Find where the given text appears and provide that cell's center as [X, Y] coordinate. 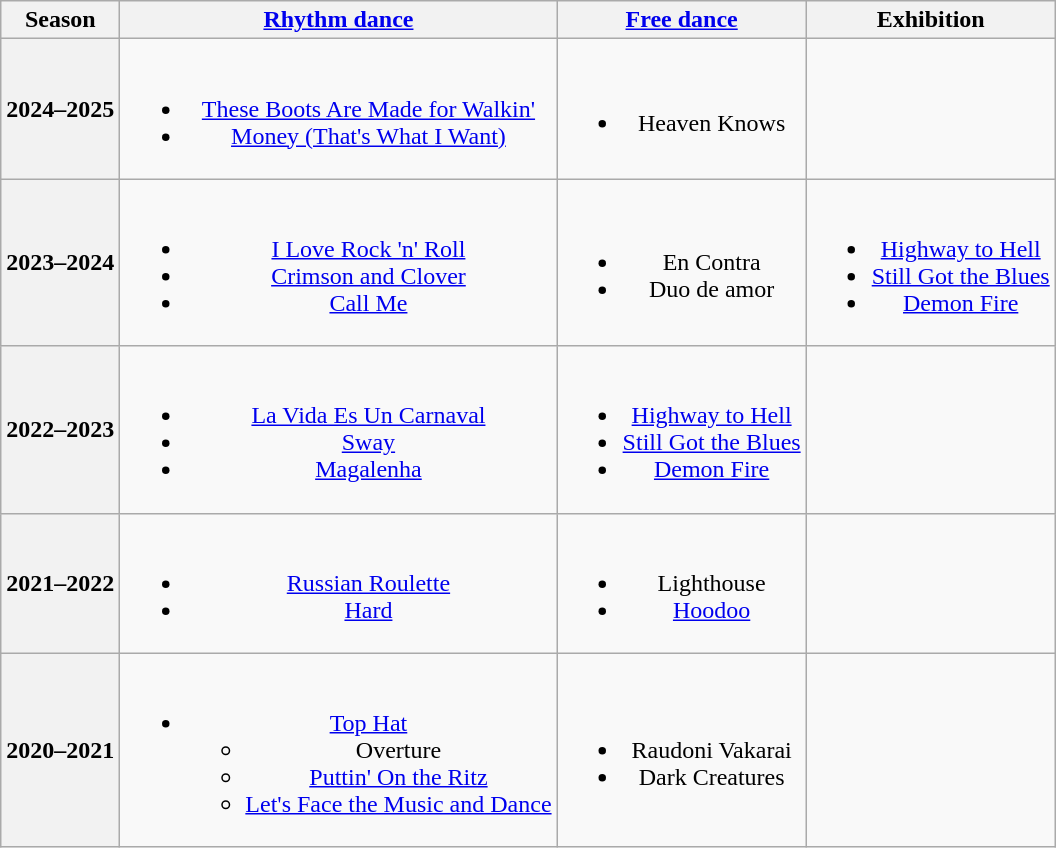
I Love Rock 'n' RollCrimson and Clover Call Me [338, 262]
Raudoni Vakarai Dark Creatures [682, 750]
2020–2021 [60, 750]
These Boots Are Made for Walkin'Money (That's What I Want) [338, 109]
Top HatOverturePuttin' On the RitzLet's Face the Music and Dance [338, 750]
2024–2025 [60, 109]
Russian Roulette Hard [338, 583]
Season [60, 20]
Free dance [682, 20]
Lighthouse Hoodoo [682, 583]
En Contra Duo de amor [682, 262]
Heaven Knows [682, 109]
2021–2022 [60, 583]
Exhibition [930, 20]
La Vida Es Un Carnaval Sway Magalenha [338, 430]
Rhythm dance [338, 20]
2023–2024 [60, 262]
2022–2023 [60, 430]
